Scan for the cell matching the given text and deliver its (x, y) coordinate at center. 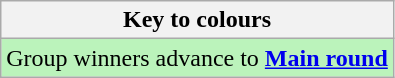
Key to colours (198, 20)
Group winners advance to Main round (198, 58)
